Scan for the cell matching the given text and deliver its [x, y] coordinate at center. 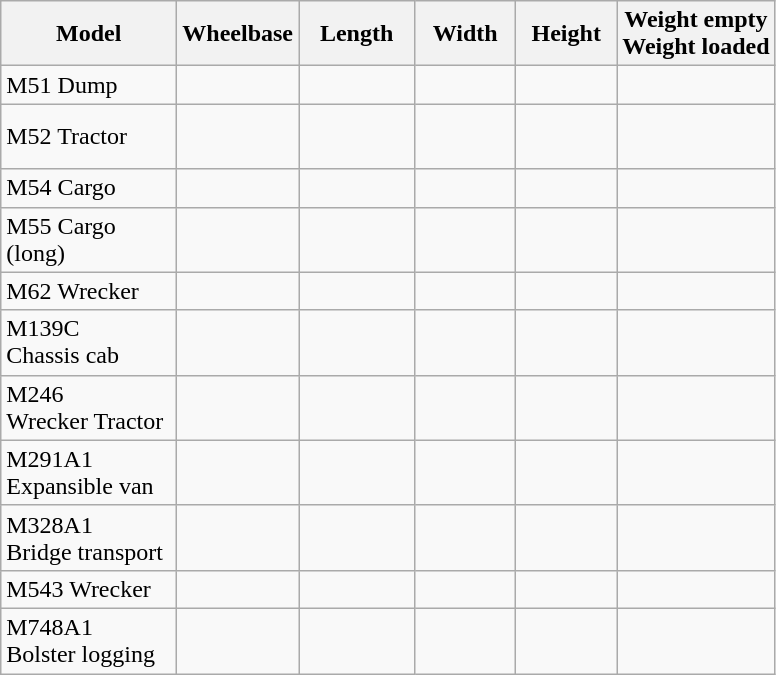
M52 Tractor [89, 136]
M62 Wrecker [89, 291]
Weight empty Weight loaded [696, 34]
M54 Cargo [89, 188]
M748A1 Bolster logging [89, 640]
M139C Chassis cab [89, 342]
Wheelbase [238, 34]
Width [466, 34]
M51 Dump [89, 85]
M246 Wrecker Tractor [89, 408]
Length [357, 34]
Model [89, 34]
M328A1 Bridge transport [89, 538]
M55 Cargo (long) [89, 240]
Height [566, 34]
M291A1 Expansible van [89, 472]
M543 Wrecker [89, 589]
